Find where the given text appears and provide that cell's center as (x, y) coordinate. 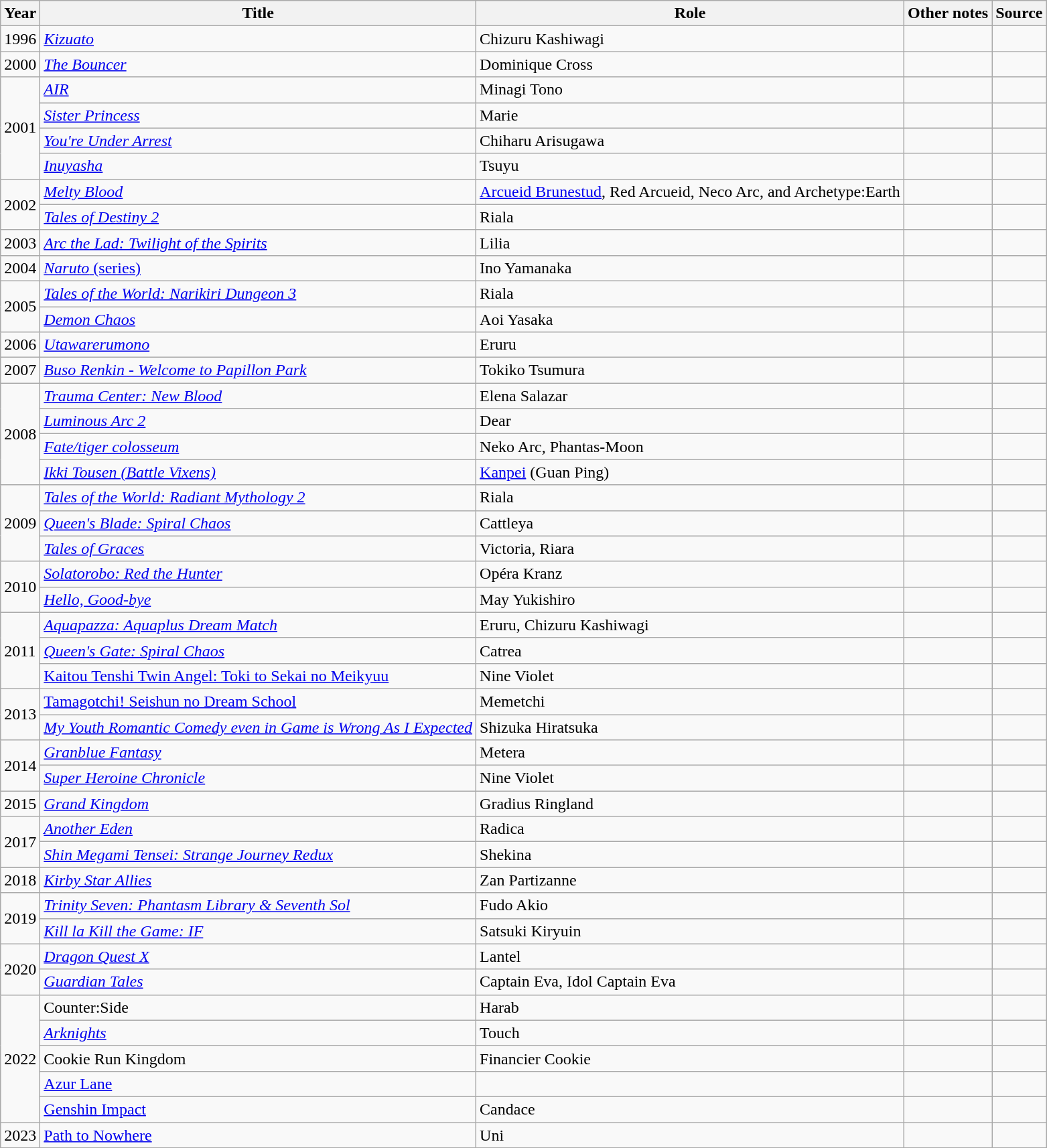
Title (259, 13)
2010 (20, 587)
Dear (690, 421)
Victoria, Riara (690, 549)
Arc the Lad: Twilight of the Spirits (259, 242)
2003 (20, 242)
Trauma Center: New Blood (259, 396)
Gradius Ringland (690, 804)
Ikki Tousen (Battle Vixens) (259, 472)
Demon Chaos (259, 319)
Another Eden (259, 829)
Cattleya (690, 523)
Genshin Impact (259, 1109)
Opéra Kranz (690, 574)
Granblue Fantasy (259, 753)
Tales of Graces (259, 549)
Arcueid Brunestud, Red Arcueid, Neco Arc, and Archetype:Earth (690, 192)
Fudo Akio (690, 906)
2023 (20, 1135)
2005 (20, 306)
1996 (20, 39)
Eruru (690, 345)
Hello, Good-bye (259, 599)
Neko Arc, Phantas-Moon (690, 447)
Shizuka Hiratsuka (690, 727)
Utawarerumono (259, 345)
Dominique Cross (690, 64)
Shekina (690, 855)
2020 (20, 969)
Marie (690, 115)
Queen's Blade: Spiral Chaos (259, 523)
Tokiko Tsumura (690, 370)
Fate/tiger colosseum (259, 447)
May Yukishiro (690, 599)
Aoi Yasaka (690, 319)
Candace (690, 1109)
Buso Renkin - Welcome to Papillon Park (259, 370)
Counter:Side (259, 1007)
2017 (20, 842)
You're Under Arrest (259, 141)
2018 (20, 880)
Tsuyu (690, 166)
2007 (20, 370)
Sister Princess (259, 115)
2008 (20, 434)
Kizuato (259, 39)
2004 (20, 268)
2011 (20, 650)
Metera (690, 753)
Elena Salazar (690, 396)
Chiharu Arisugawa (690, 141)
The Bouncer (259, 64)
Catrea (690, 650)
Ino Yamanaka (690, 268)
2009 (20, 523)
Touch (690, 1033)
Kaitou Tenshi Twin Angel: Toki to Sekai no Meikyuu (259, 676)
Guardian Tales (259, 982)
2015 (20, 804)
Solatorobo: Red the Hunter (259, 574)
Zan Partizanne (690, 880)
Harab (690, 1007)
Captain Eva, Idol Captain Eva (690, 982)
Naruto (series) (259, 268)
Arknights (259, 1033)
Kill la Kill the Game: IF (259, 931)
Minagi Tono (690, 90)
2022 (20, 1058)
Super Heroine Chronicle (259, 778)
2006 (20, 345)
Radica (690, 829)
Dragon Quest X (259, 956)
Trinity Seven: Phantasm Library & Seventh Sol (259, 906)
Shin Megami Tensei: Strange Journey Redux (259, 855)
Tales of the World: Radiant Mythology 2 (259, 498)
2002 (20, 204)
Cookie Run Kingdom (259, 1058)
Other notes (947, 13)
Kirby Star Allies (259, 880)
2001 (20, 128)
2013 (20, 714)
2019 (20, 918)
Queen's Gate: Spiral Chaos (259, 650)
Kanpei (Guan Ping) (690, 472)
Lilia (690, 242)
Uni (690, 1135)
Year (20, 13)
Lantel (690, 956)
Luminous Arc 2 (259, 421)
Memetchi (690, 701)
2014 (20, 766)
Aquapazza: Aquaplus Dream Match (259, 625)
Path to Nowhere (259, 1135)
2000 (20, 64)
Satsuki Kiryuin (690, 931)
Eruru, Chizuru Kashiwagi (690, 625)
Source (1020, 13)
Grand Kingdom (259, 804)
Tamagotchi! Seishun no Dream School (259, 701)
Tales of the World: Narikiri Dungeon 3 (259, 293)
Financier Cookie (690, 1058)
Tales of Destiny 2 (259, 217)
Inuyasha (259, 166)
Melty Blood (259, 192)
Azur Lane (259, 1084)
My Youth Romantic Comedy even in Game is Wrong As I Expected (259, 727)
AIR (259, 90)
Chizuru Kashiwagi (690, 39)
Role (690, 13)
